Find where the given text appears and provide that cell's center as [X, Y] coordinate. 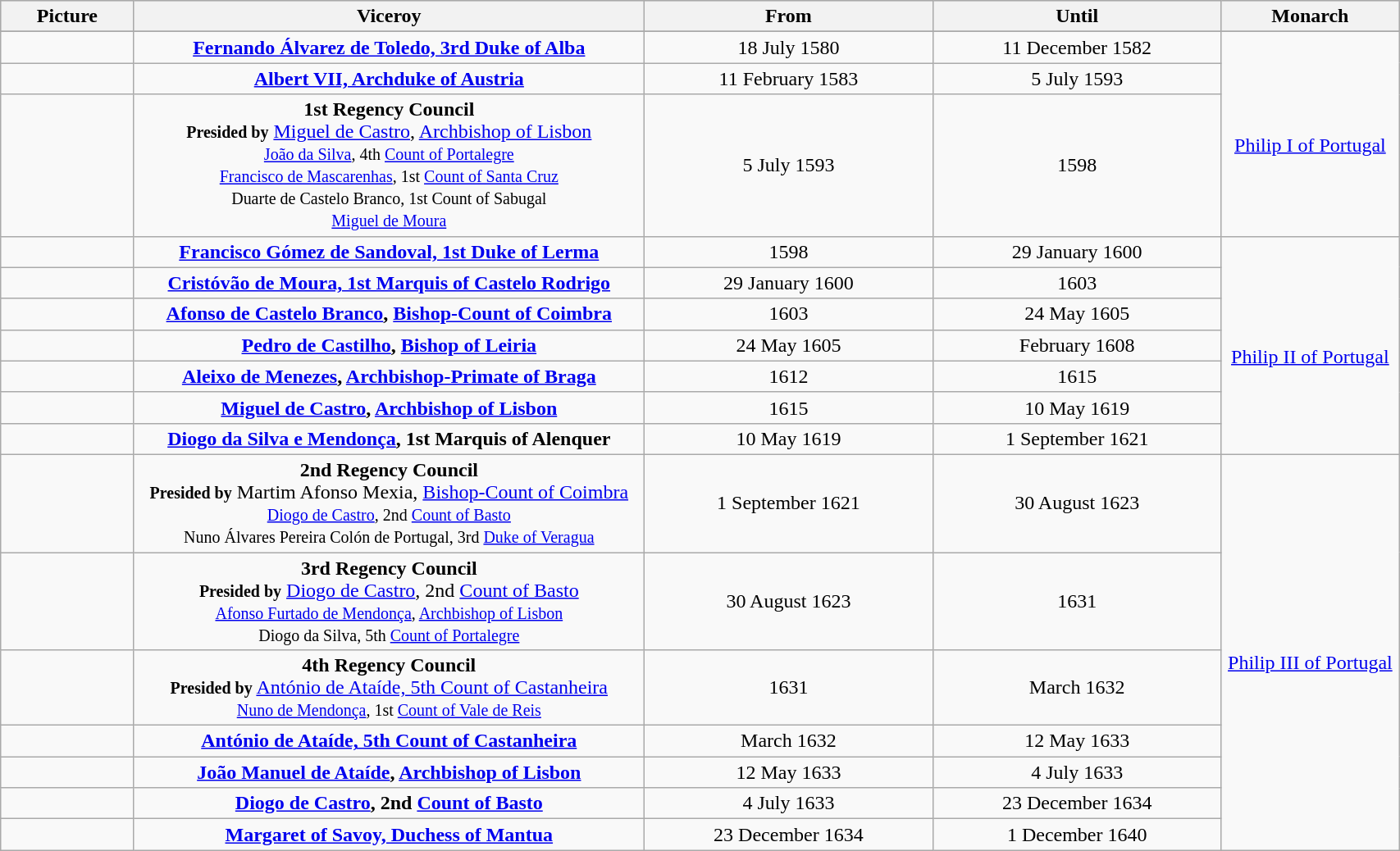
António de Ataíde, 5th Count of Castanheira [389, 741]
Cristóvão de Moura, 1st Marquis of Castelo Rodrigo [389, 283]
João Manuel de Ataíde, Archbishop of Lisbon [389, 772]
1 December 1640 [1077, 835]
Philip II of Portugal [1311, 345]
4th Regency Council Presided by António de Ataíde, 5th Count of Castanheira Nuno de Mendonça, 1st Count of Vale de Reis [389, 688]
Margaret of Savoy, Duchess of Mantua [389, 835]
Picture [67, 16]
Viceroy [389, 16]
Philip III of Portugal [1311, 652]
Albert VII, Archduke of Austria [389, 79]
Until [1077, 16]
Monarch [1311, 16]
18 July 1580 [789, 48]
Diogo da Silva e Mendonça, 1st Marquis of Alenquer [389, 439]
Pedro de Castilho, Bishop of Leiria [389, 345]
February 1608 [1077, 345]
11 February 1583 [789, 79]
1612 [789, 376]
Francisco Gómez de Sandoval, 1st Duke of Lerma [389, 252]
11 December 1582 [1077, 48]
From [789, 16]
Diogo de Castro, 2nd Count of Basto [389, 803]
Miguel de Castro, Archbishop of Lisbon [389, 407]
Aleixo de Menezes, Archbishop-Primate of Braga [389, 376]
Philip I of Portugal [1311, 134]
Fernando Álvarez de Toledo, 3rd Duke of Alba [389, 48]
Afonso de Castelo Branco, Bishop-Count of Coimbra [389, 314]
